Locate the cell with the specified text and output its (x, y) center coordinate. 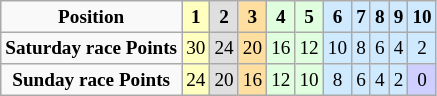
Position (92, 17)
30 (196, 48)
0 (422, 80)
Saturday race Points (92, 48)
7 (362, 17)
3 (252, 17)
1 (196, 17)
Sunday race Points (92, 80)
5 (309, 17)
9 (398, 17)
